Return the (X, Y) coordinate for the center point of the cell that contains the specified text.  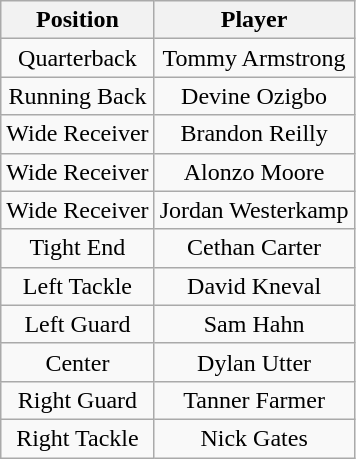
Brandon Reilly (254, 134)
Tight End (78, 248)
Nick Gates (254, 438)
Devine Ozigbo (254, 96)
David Kneval (254, 286)
Center (78, 362)
Position (78, 20)
Running Back (78, 96)
Right Guard (78, 400)
Sam Hahn (254, 324)
Cethan Carter (254, 248)
Tanner Farmer (254, 400)
Alonzo Moore (254, 172)
Right Tackle (78, 438)
Left Tackle (78, 286)
Quarterback (78, 58)
Dylan Utter (254, 362)
Tommy Armstrong (254, 58)
Player (254, 20)
Jordan Westerkamp (254, 210)
Left Guard (78, 324)
